From the cell containing the given text, extract its center point as [X, Y] coordinate. 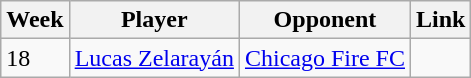
Player [154, 20]
Week [35, 20]
Chicago Fire FC [324, 58]
Lucas Zelarayán [154, 58]
Link [441, 20]
Opponent [324, 20]
18 [35, 58]
